Return the (x, y) coordinate for the center point of the cell that contains the specified text.  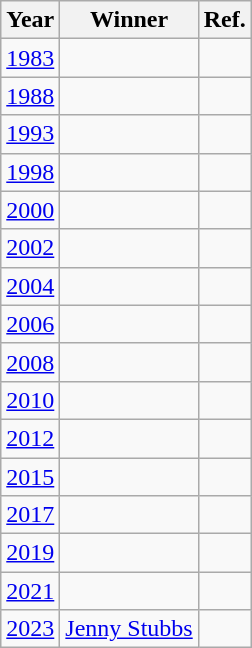
2012 (30, 438)
1993 (30, 134)
2023 (30, 629)
2008 (30, 362)
2017 (30, 515)
Ref. (224, 20)
2000 (30, 210)
1983 (30, 58)
2019 (30, 553)
1998 (30, 172)
Winner (129, 20)
2021 (30, 591)
2004 (30, 286)
Year (30, 20)
1988 (30, 96)
2002 (30, 248)
2015 (30, 477)
Jenny Stubbs (129, 629)
2006 (30, 324)
2010 (30, 400)
